Return the [x, y] coordinate for the center point of the cell that contains the specified text.  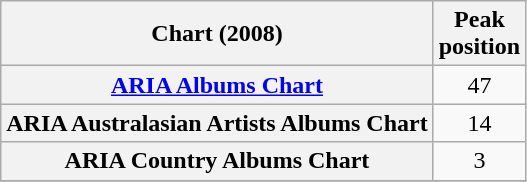
14 [479, 123]
ARIA Albums Chart [217, 85]
47 [479, 85]
ARIA Australasian Artists Albums Chart [217, 123]
ARIA Country Albums Chart [217, 161]
3 [479, 161]
Peakposition [479, 34]
Chart (2008) [217, 34]
